Scan for the cell matching the given text and deliver its (X, Y) coordinate at center. 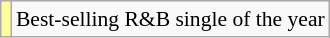
Best-selling R&B single of the year (170, 19)
